Find where the given text appears and provide that cell's center as (X, Y) coordinate. 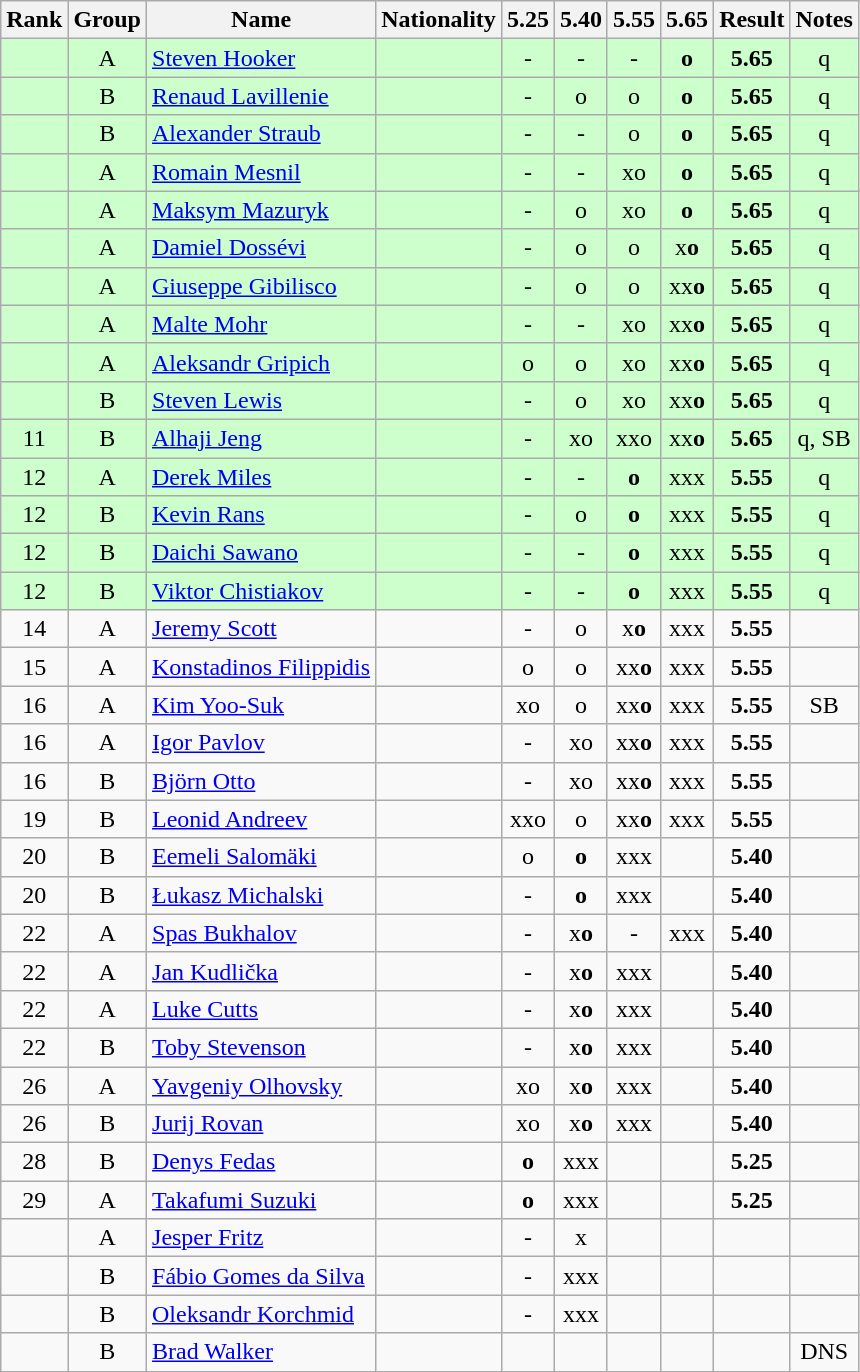
Konstadinos Filippidis (262, 667)
SB (824, 705)
Name (262, 20)
19 (34, 819)
15 (34, 667)
Result (752, 20)
Łukasz Michalski (262, 895)
Viktor Chistiakov (262, 591)
Notes (824, 20)
Damiel Dossévi (262, 248)
Igor Pavlov (262, 743)
Steven Hooker (262, 58)
Steven Lewis (262, 400)
x (580, 1238)
11 (34, 438)
Rank (34, 20)
Denys Fedas (262, 1162)
Toby Stevenson (262, 1047)
Brad Walker (262, 1352)
Kim Yoo-Suk (262, 705)
Maksym Mazuryk (262, 210)
14 (34, 629)
Eemeli Salomäki (262, 857)
Group (108, 20)
Yavgeniy Olhovsky (262, 1085)
Jeremy Scott (262, 629)
Takafumi Suzuki (262, 1200)
Oleksandr Korchmid (262, 1314)
Björn Otto (262, 781)
Jurij Rovan (262, 1124)
Derek Miles (262, 477)
Kevin Rans (262, 515)
Alexander Straub (262, 134)
Malte Mohr (262, 324)
Romain Mesnil (262, 172)
Nationality (439, 20)
Daichi Sawano (262, 553)
28 (34, 1162)
Luke Cutts (262, 1009)
Fábio Gomes da Silva (262, 1276)
29 (34, 1200)
Alhaji Jeng (262, 438)
q, SB (824, 438)
Renaud Lavillenie (262, 96)
DNS (824, 1352)
Aleksandr Gripich (262, 362)
Spas Bukhalov (262, 933)
Leonid Andreev (262, 819)
Giuseppe Gibilisco (262, 286)
Jesper Fritz (262, 1238)
Jan Kudlička (262, 971)
